Provide the (x, y) coordinate of the cell's center where the given text is located.  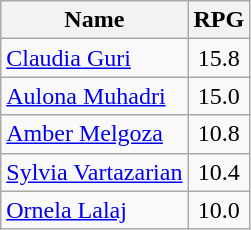
RPG (219, 20)
Sylvia Vartazarian (94, 172)
15.0 (219, 96)
10.0 (219, 210)
Ornela Lalaj (94, 210)
Amber Melgoza (94, 134)
10.8 (219, 134)
Claudia Guri (94, 58)
10.4 (219, 172)
Name (94, 20)
Aulona Muhadri (94, 96)
15.8 (219, 58)
